Search for the cell housing the specified text and yield its [x, y] center coordinate. 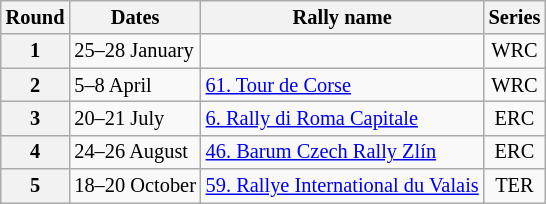
Rally name [342, 17]
Round [36, 17]
18–20 October [134, 186]
25–28 January [134, 51]
20–21 July [134, 118]
3 [36, 118]
6. Rally di Roma Capitale [342, 118]
24–26 August [134, 152]
5 [36, 186]
1 [36, 51]
4 [36, 152]
59. Rallye International du Valais [342, 186]
46. Barum Czech Rally Zlín [342, 152]
2 [36, 85]
Dates [134, 17]
61. Tour de Corse [342, 85]
Series [515, 17]
TER [515, 186]
5–8 April [134, 85]
